Return [x, y] of the center of cell containing provided text 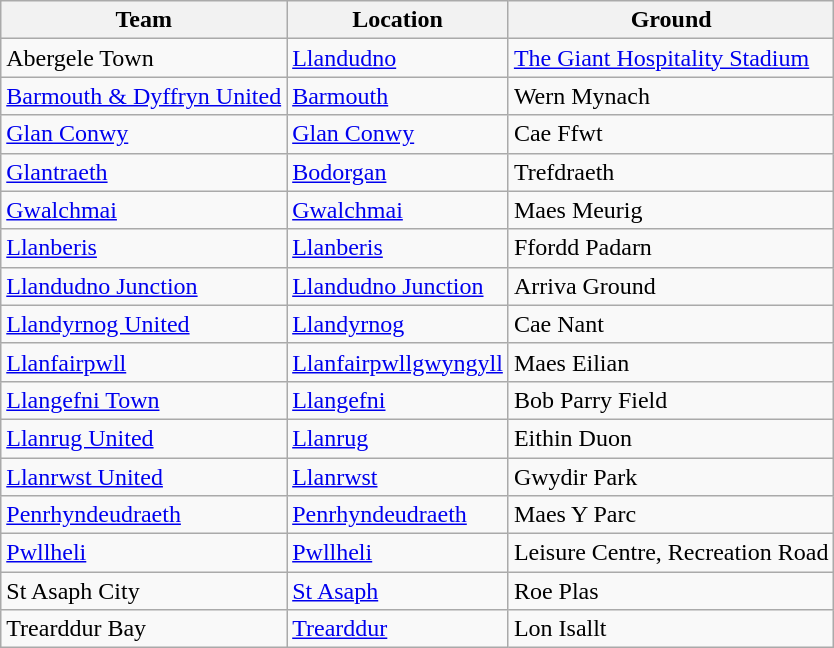
Ground [671, 20]
Gwydir Park [671, 477]
Roe Plas [671, 591]
Bodorgan [398, 172]
Llanrug [398, 438]
Eithin Duon [671, 438]
Llandyrnog [398, 324]
Llanfairpwll [144, 362]
Llanrwst [398, 477]
Cae Ffwt [671, 134]
Llangefni Town [144, 400]
Leisure Centre, Recreation Road [671, 553]
Maes Y Parc [671, 515]
Llanrug United [144, 438]
Llandyrnog United [144, 324]
Cae Nant [671, 324]
Lon Isallt [671, 629]
Location [398, 20]
The Giant Hospitality Stadium [671, 58]
Maes Eilian [671, 362]
Bob Parry Field [671, 400]
Maes Meurig [671, 210]
Llanfairpwllgwyngyll [398, 362]
Wern Mynach [671, 96]
Arriva Ground [671, 286]
Trearddur [398, 629]
Trefdraeth [671, 172]
Llanrwst United [144, 477]
Llangefni [398, 400]
Abergele Town [144, 58]
Barmouth [398, 96]
Trearddur Bay [144, 629]
Team [144, 20]
Barmouth & Dyffryn United [144, 96]
St Asaph City [144, 591]
Glantraeth [144, 172]
St Asaph [398, 591]
Llandudno [398, 58]
Ffordd Padarn [671, 248]
